Find where the given text appears and provide that cell's center as (X, Y) coordinate. 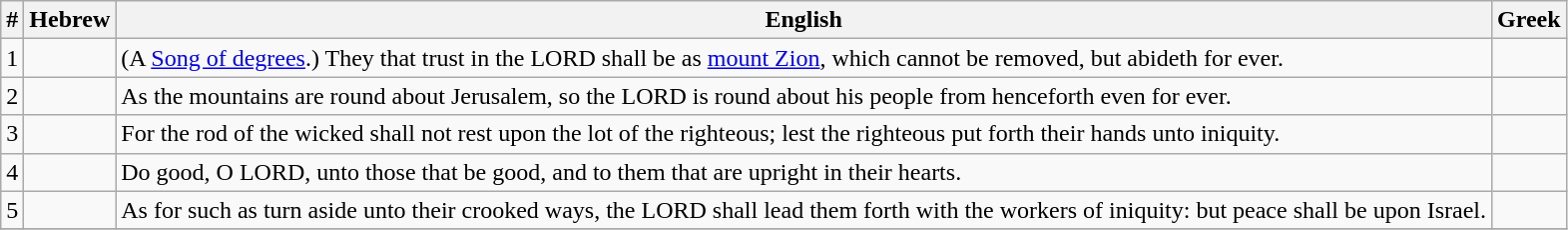
(A Song of degrees.) They that trust in the LORD shall be as mount Zion, which cannot be removed, but abideth for ever. (804, 58)
As the mountains are round about Jerusalem, so the LORD is round about his people from henceforth even for ever. (804, 96)
As for such as turn aside unto their crooked ways, the LORD shall lead them forth with the workers of iniquity: but peace shall be upon Israel. (804, 210)
2 (12, 96)
1 (12, 58)
Do good, O LORD, unto those that be good, and to them that are upright in their hearts. (804, 172)
3 (12, 134)
Hebrew (70, 20)
Greek (1529, 20)
English (804, 20)
4 (12, 172)
5 (12, 210)
For the rod of the wicked shall not rest upon the lot of the righteous; lest the righteous put forth their hands unto iniquity. (804, 134)
# (12, 20)
